Capture the cell that displays the provided text and extract its (X, Y) central coordinate. 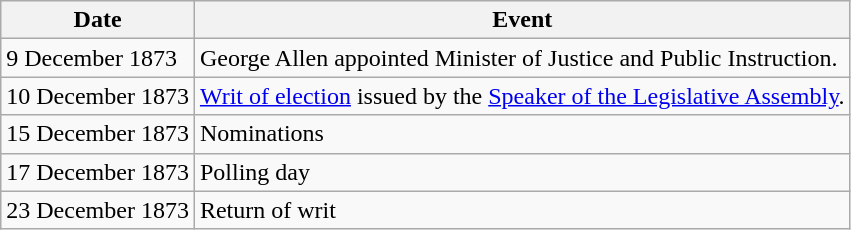
Polling day (522, 172)
Event (522, 20)
17 December 1873 (98, 172)
Return of writ (522, 210)
15 December 1873 (98, 134)
9 December 1873 (98, 58)
23 December 1873 (98, 210)
Writ of election issued by the Speaker of the Legislative Assembly. (522, 96)
Nominations (522, 134)
10 December 1873 (98, 96)
Date (98, 20)
George Allen appointed Minister of Justice and Public Instruction. (522, 58)
